Return [X, Y] of the center of cell containing provided text 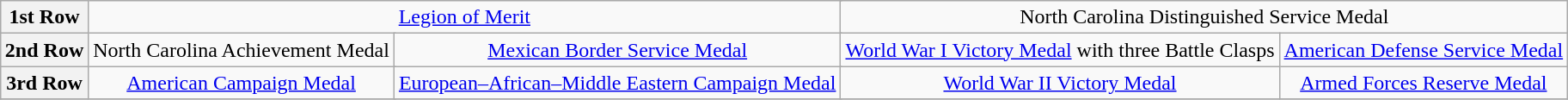
World War I Victory Medal with three Battle Clasps [1060, 50]
World War II Victory Medal [1060, 83]
Legion of Merit [464, 17]
American Defense Service Medal [1424, 50]
1st Row [44, 17]
2nd Row [44, 50]
Armed Forces Reserve Medal [1424, 83]
3rd Row [44, 83]
North Carolina Distinguished Service Medal [1204, 17]
North Carolina Achievement Medal [242, 50]
American Campaign Medal [242, 83]
Mexican Border Service Medal [617, 50]
European–African–Middle Eastern Campaign Medal [617, 83]
